Detect which cell encompasses the target text, then output its [X, Y] center coordinate. 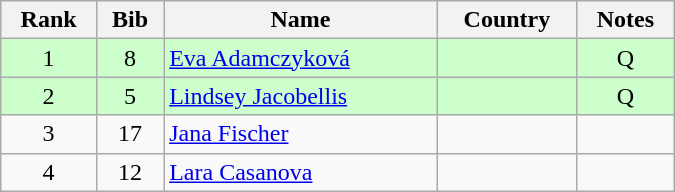
Lara Casanova [300, 172]
Country [506, 20]
17 [130, 134]
2 [49, 96]
Bib [130, 20]
1 [49, 58]
Lindsey Jacobellis [300, 96]
8 [130, 58]
Name [300, 20]
Eva Adamczyková [300, 58]
3 [49, 134]
Notes [626, 20]
5 [130, 96]
12 [130, 172]
Rank [49, 20]
4 [49, 172]
Jana Fischer [300, 134]
